Search for the cell housing the specified text and yield its [x, y] center coordinate. 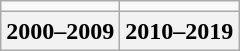
2010–2019 [180, 31]
2000–2009 [60, 31]
